For the text-containing cell, return its midpoint in (X, Y) coordinate format. 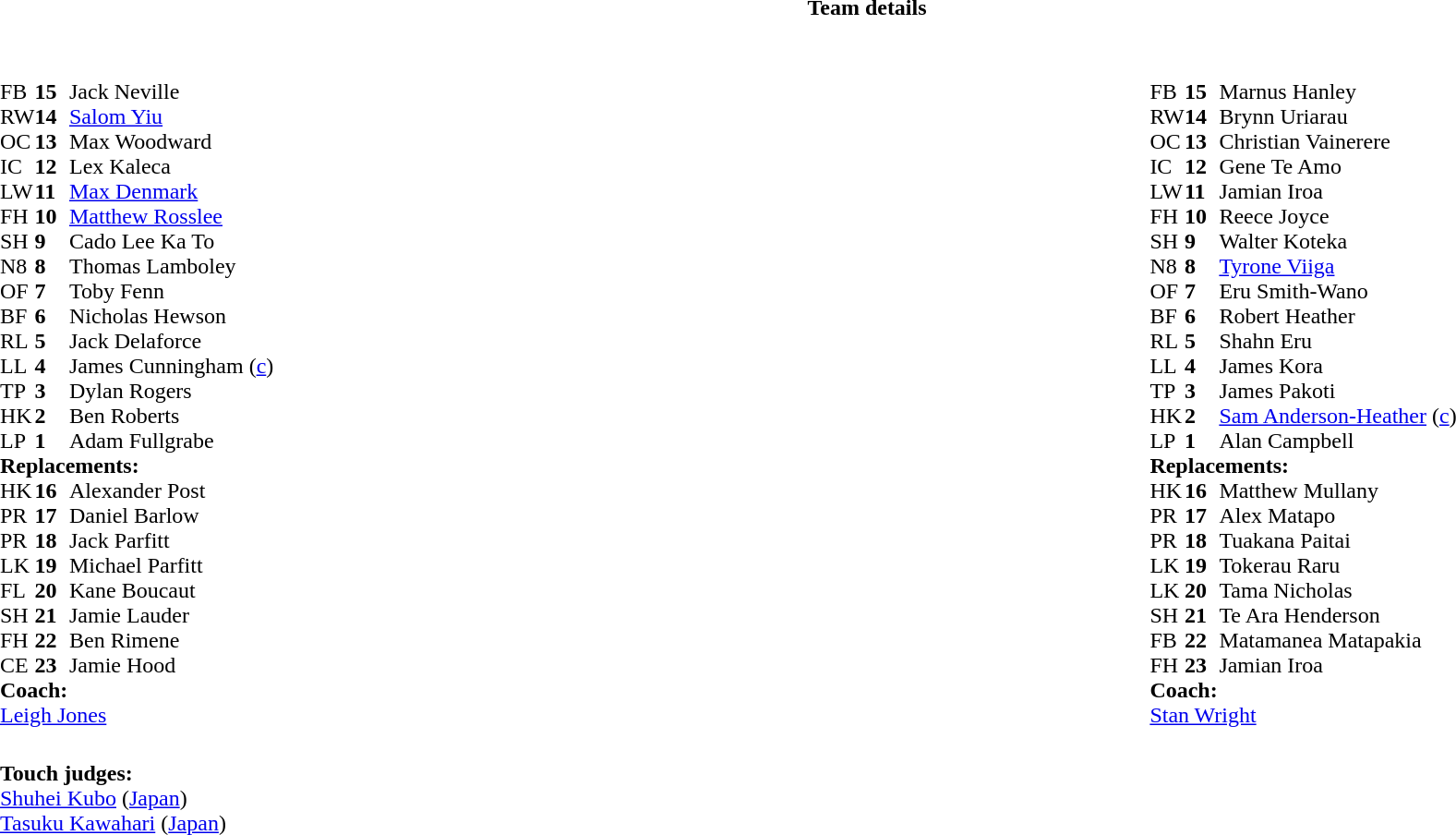
Max Woodward (172, 142)
Thomas Lamboley (172, 266)
Ben Roberts (172, 416)
Matthew Rosslee (172, 216)
Max Denmark (172, 192)
Walter Koteka (1337, 242)
Brynn Uriarau (1337, 116)
Shahn Eru (1337, 342)
Lex Kaleca (172, 166)
Kane Boucaut (172, 591)
Sam Anderson-Heather (c) (1337, 416)
Dylan Rogers (172, 392)
Jamie Lauder (172, 615)
Tokerau Raru (1337, 565)
Jamie Hood (172, 665)
Jack Delaforce (172, 342)
Adam Fullgrabe (172, 442)
Alexander Post (172, 491)
Ben Rimene (172, 641)
Te Ara Henderson (1337, 615)
Matthew Mullany (1337, 491)
Leigh Jones (137, 715)
Jack Parfitt (172, 541)
Daniel Barlow (172, 515)
FL (18, 591)
CE (18, 665)
Stan Wright (1303, 715)
Tuakana Paitai (1337, 541)
Michael Parfitt (172, 565)
Robert Heather (1337, 316)
Reece Joyce (1337, 216)
Christian Vainerere (1337, 142)
James Cunningham (c) (172, 366)
Gene Te Amo (1337, 166)
Marnus Hanley (1337, 92)
Cado Lee Ka To (172, 242)
Nicholas Hewson (172, 316)
Tyrone Viiga (1337, 266)
Salom Yiu (172, 116)
Matamanea Matapakia (1337, 641)
Eru Smith-Wano (1337, 292)
Toby Fenn (172, 292)
Jack Neville (172, 92)
James Kora (1337, 366)
Alex Matapo (1337, 515)
Tama Nicholas (1337, 591)
Alan Campbell (1337, 442)
James Pakoti (1337, 392)
